For the text-containing cell, return its midpoint in [X, Y] coordinate format. 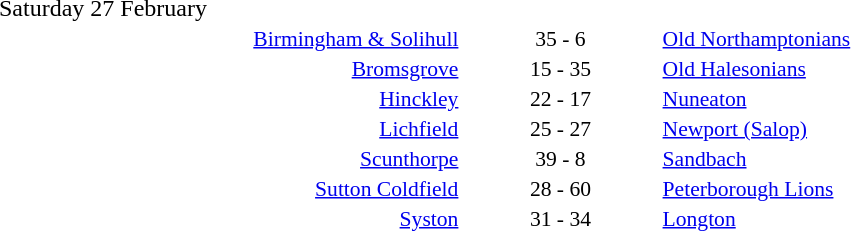
25 - 27 [560, 128]
28 - 60 [560, 188]
15 - 35 [560, 68]
22 - 17 [560, 98]
35 - 6 [560, 38]
39 - 8 [560, 158]
